Output the [X, Y] coordinate of the center of the cell containing the given text.  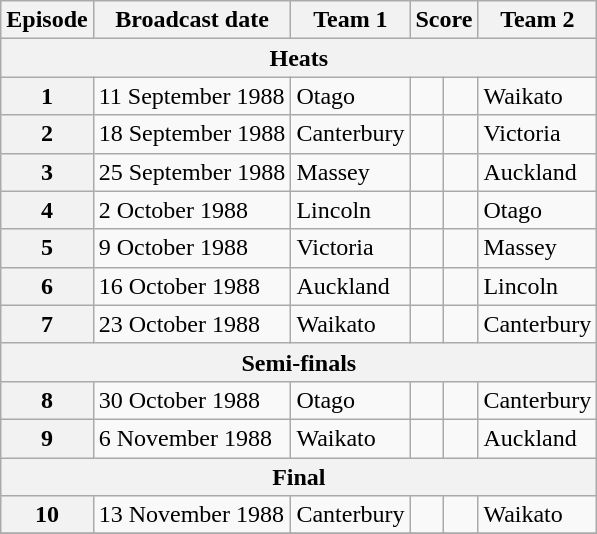
18 September 1988 [192, 134]
Semi-finals [299, 362]
7 [47, 324]
2 [47, 134]
30 October 1988 [192, 400]
9 October 1988 [192, 248]
3 [47, 172]
6 [47, 286]
Team 2 [538, 20]
Team 1 [350, 20]
Broadcast date [192, 20]
2 October 1988 [192, 210]
5 [47, 248]
Heats [299, 58]
Episode [47, 20]
Final [299, 477]
4 [47, 210]
23 October 1988 [192, 324]
8 [47, 400]
10 [47, 515]
13 November 1988 [192, 515]
25 September 1988 [192, 172]
Score [444, 20]
9 [47, 438]
16 October 1988 [192, 286]
11 September 1988 [192, 96]
1 [47, 96]
6 November 1988 [192, 438]
